Detect which cell encompasses the target text, then output its [X, Y] center coordinate. 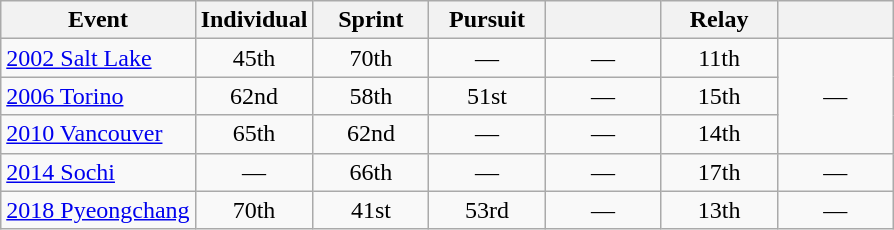
Individual [254, 20]
Pursuit [487, 20]
2018 Pyeongchang [98, 210]
Event [98, 20]
11th [719, 58]
14th [719, 134]
Relay [719, 20]
15th [719, 96]
65th [254, 134]
2010 Vancouver [98, 134]
17th [719, 172]
2006 Torino [98, 96]
13th [719, 210]
53rd [487, 210]
51st [487, 96]
58th [371, 96]
45th [254, 58]
2002 Salt Lake [98, 58]
2014 Sochi [98, 172]
Sprint [371, 20]
66th [371, 172]
41st [371, 210]
